Search for the cell housing the specified text and yield its [X, Y] center coordinate. 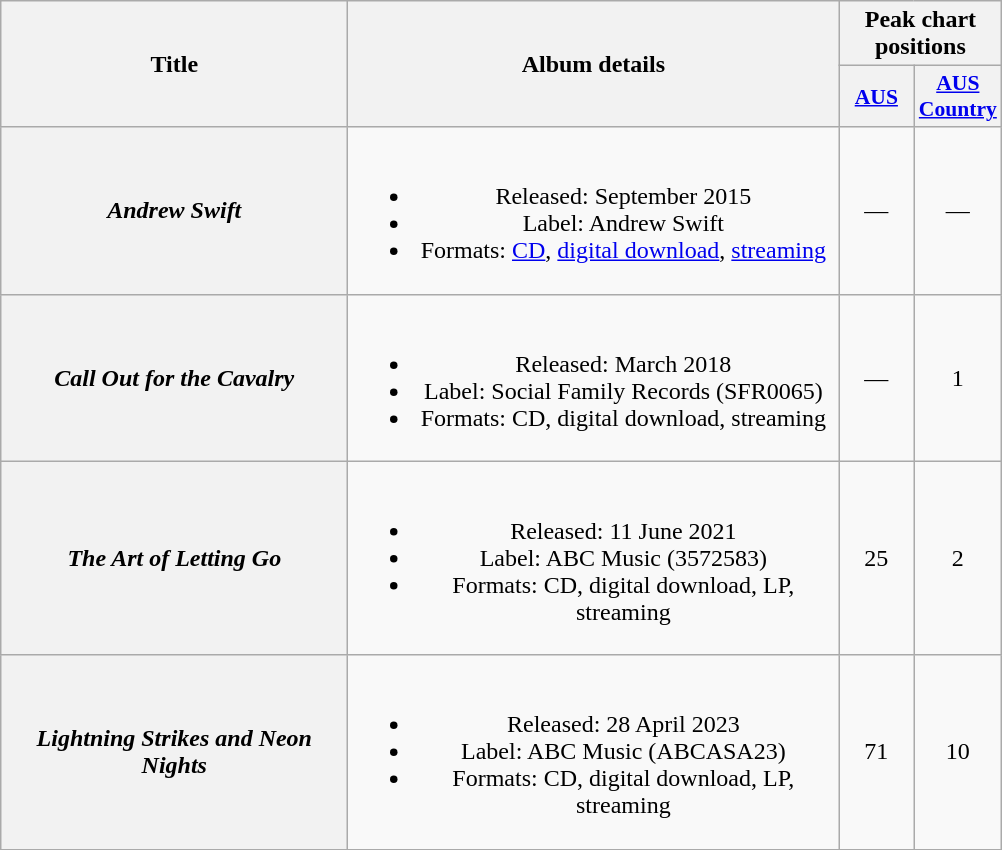
Released: September 2015Label: Andrew SwiftFormats: CD, digital download, streaming [594, 210]
25 [876, 558]
Released: 11 June 2021Label: ABC Music (3572583)Formats: CD, digital download, LP, streaming [594, 558]
2 [958, 558]
71 [876, 752]
Lightning Strikes and Neon Nights [174, 752]
The Art of Letting Go [174, 558]
Title [174, 64]
Call Out for the Cavalry [174, 378]
10 [958, 752]
AUS [876, 96]
Album details [594, 64]
1 [958, 378]
Andrew Swift [174, 210]
Peak chart positions [920, 34]
Released: 28 April 2023Label: ABC Music (ABCASA23)Formats: CD, digital download, LP, streaming [594, 752]
AUSCountry [958, 96]
Released: March 2018Label: Social Family Records (SFR0065)Formats: CD, digital download, streaming [594, 378]
